Return [x, y] of the center of cell containing provided text 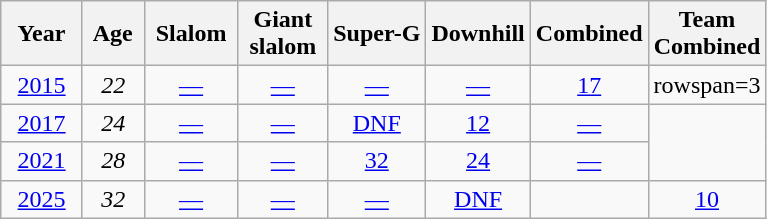
17 [589, 85]
2017 [42, 123]
22 [113, 85]
2015 [42, 85]
Combined [589, 34]
Age [113, 34]
12 [478, 123]
Slalom [191, 34]
Giant slalom [283, 34]
TeamCombined [707, 34]
Super-G [377, 34]
Downhill [478, 34]
2021 [42, 161]
Year [42, 34]
2025 [42, 199]
10 [707, 199]
rowspan=3 [707, 85]
28 [113, 161]
